Detect which cell encompasses the target text, then output its [X, Y] center coordinate. 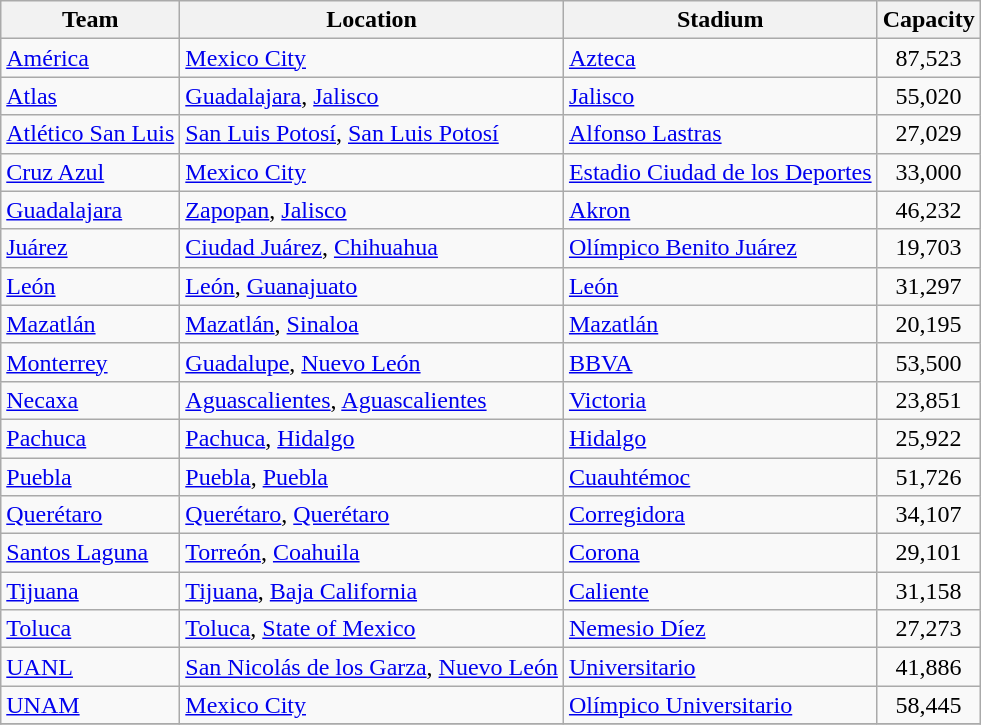
León, Guanajuato [372, 286]
23,851 [928, 400]
Toluca [90, 629]
Estadio Ciudad de los Deportes [720, 172]
33,000 [928, 172]
Puebla, Puebla [372, 477]
27,273 [928, 629]
Guadalupe, Nuevo León [372, 362]
Victoria [720, 400]
Guadalajara [90, 210]
20,195 [928, 324]
América [90, 58]
Caliente [720, 591]
Nemesio Díez [720, 629]
41,886 [928, 667]
Azteca [720, 58]
Cuauhtémoc [720, 477]
Querétaro, Querétaro [372, 515]
Olímpico Universitario [720, 705]
Corregidora [720, 515]
Tijuana [90, 591]
Tijuana, Baja California [372, 591]
46,232 [928, 210]
Team [90, 20]
Querétaro [90, 515]
Pachuca, Hidalgo [372, 438]
Corona [720, 553]
Atlas [90, 96]
Pachuca [90, 438]
UANL [90, 667]
Olímpico Benito Juárez [720, 248]
Zapopan, Jalisco [372, 210]
Ciudad Juárez, Chihuahua [372, 248]
Atlético San Luis [90, 134]
Guadalajara, Jalisco [372, 96]
19,703 [928, 248]
Hidalgo [720, 438]
Santos Laguna [90, 553]
31,158 [928, 591]
Juárez [90, 248]
Universitario [720, 667]
Torreón, Coahuila [372, 553]
Mazatlán, Sinaloa [372, 324]
27,029 [928, 134]
58,445 [928, 705]
51,726 [928, 477]
Monterrey [90, 362]
UNAM [90, 705]
Stadium [720, 20]
Akron [720, 210]
25,922 [928, 438]
Puebla [90, 477]
San Nicolás de los Garza, Nuevo León [372, 667]
55,020 [928, 96]
Toluca, State of Mexico [372, 629]
29,101 [928, 553]
Capacity [928, 20]
34,107 [928, 515]
San Luis Potosí, San Luis Potosí [372, 134]
Jalisco [720, 96]
Aguascalientes, Aguascalientes [372, 400]
BBVA [720, 362]
53,500 [928, 362]
31,297 [928, 286]
87,523 [928, 58]
Necaxa [90, 400]
Cruz Azul [90, 172]
Location [372, 20]
Alfonso Lastras [720, 134]
